Output the [x, y] coordinate of the center of the cell containing the given text.  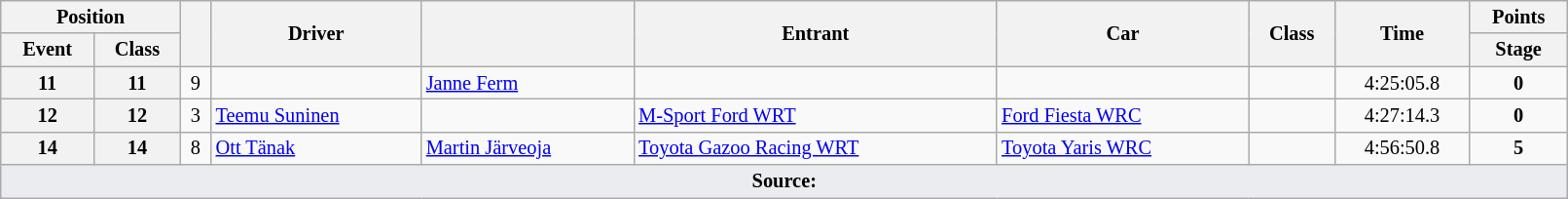
M-Sport Ford WRT [816, 115]
Source: [784, 181]
4:56:50.8 [1403, 148]
9 [195, 83]
Car [1123, 33]
Toyota Gazoo Racing WRT [816, 148]
8 [195, 148]
Time [1403, 33]
Stage [1518, 50]
5 [1518, 148]
Toyota Yaris WRC [1123, 148]
3 [195, 115]
4:25:05.8 [1403, 83]
Ott Tänak [316, 148]
Teemu Suninen [316, 115]
Janne Ferm [528, 83]
Ford Fiesta WRC [1123, 115]
Entrant [816, 33]
4:27:14.3 [1403, 115]
Points [1518, 17]
Event [48, 50]
Driver [316, 33]
Martin Järveoja [528, 148]
Position [91, 17]
